Capture the cell that displays the provided text and extract its [x, y] central coordinate. 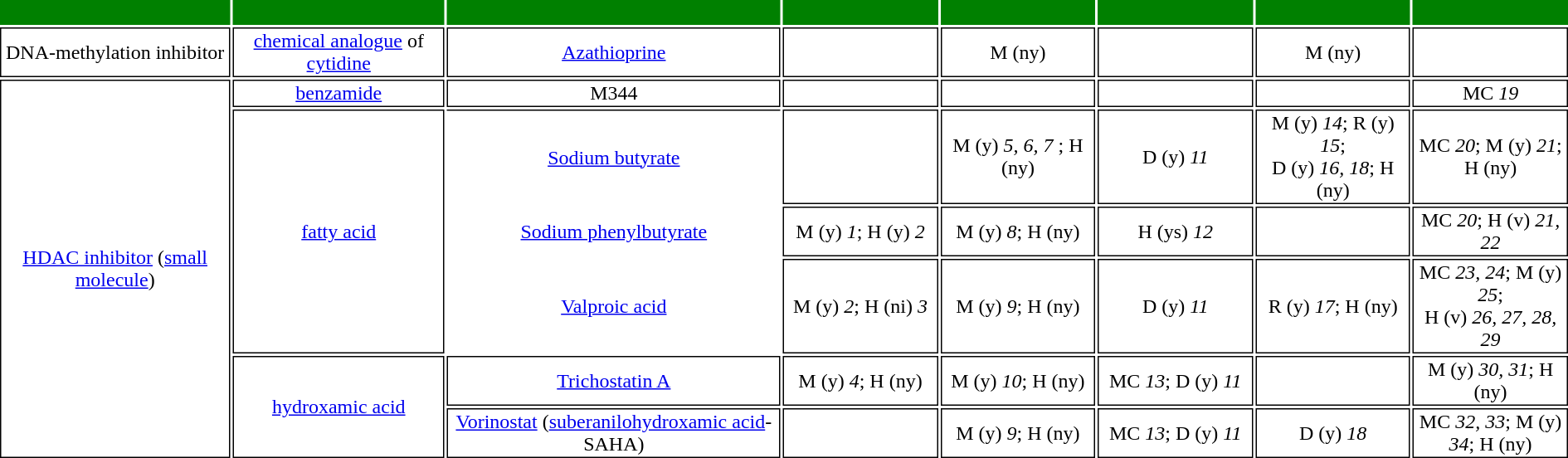
Trichostatin A [614, 381]
benzamide [338, 93]
HDAC inhibitor (small molecule) [114, 269]
MC 32, 33; M (y) 34; H (ny) [1490, 433]
HD [1175, 12]
chemical analogue of cytidine [338, 52]
M (y) 10; H (ny) [1017, 381]
ALS [861, 12]
M (y) 8; H (ny) [1017, 231]
fatty acid [338, 231]
M (y) 2; H (ni) 3 [861, 306]
MC 20; M (y) 21; H (ny) [1490, 157]
DNA-methylation inhibitor [114, 52]
hydroxamic acid [338, 407]
M344 [614, 93]
Function [114, 12]
Drug [614, 12]
R (y) 17; H (ny) [1332, 306]
Classification [338, 12]
M (y) 30, 31; H (ny) [1490, 381]
MC 19 [1490, 93]
Vorinostat (suberanilohydroxamic acid-SAHA) [614, 433]
Sodium butyrate [614, 157]
MC 20; H (v) 21, 22 [1490, 231]
M (y) 14; R (y) 15;D (y) 16, 18; H (ny) [1332, 157]
M (y) 1; H (y) 2 [861, 231]
H (ys) 12 [1175, 231]
MC 23, 24; M (y) 25;H (v) 26, 27, 28, 29 [1490, 306]
M (y) 4; H (ny) [861, 381]
PD [1332, 12]
Valproic acid [614, 306]
AD [1017, 12]
Azathioprine [614, 52]
M (y) 5, 6, 7 ; H (ny) [1017, 157]
D (y) 18 [1332, 433]
Sodium phenylbutyrate [614, 231]
SMA [1490, 12]
